Pinpoint the cell where the given text exists, returning its (x, y) midpoint coordinate. 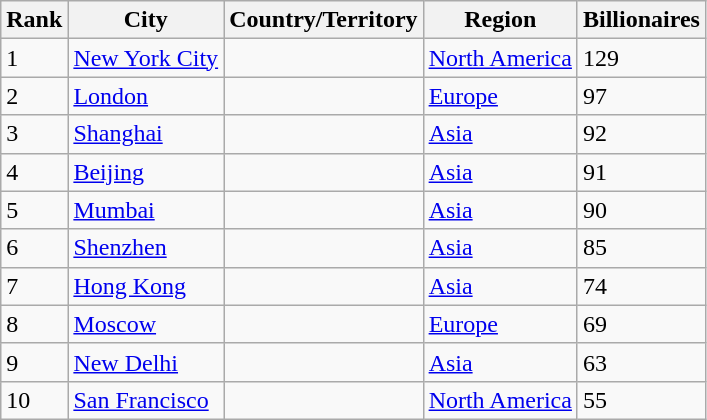
Rank (34, 20)
Shanghai (146, 134)
129 (641, 58)
New Delhi (146, 362)
New York City (146, 58)
4 (34, 172)
69 (641, 324)
74 (641, 286)
85 (641, 248)
Hong Kong (146, 286)
5 (34, 210)
9 (34, 362)
Billionaires (641, 20)
Moscow (146, 324)
63 (641, 362)
55 (641, 400)
City (146, 20)
6 (34, 248)
3 (34, 134)
San Francisco (146, 400)
Region (500, 20)
2 (34, 96)
Shenzhen (146, 248)
Beijing (146, 172)
Mumbai (146, 210)
Country/Territory (324, 20)
92 (641, 134)
1 (34, 58)
97 (641, 96)
London (146, 96)
8 (34, 324)
91 (641, 172)
10 (34, 400)
7 (34, 286)
90 (641, 210)
